Return (x, y) of the center of cell containing provided text 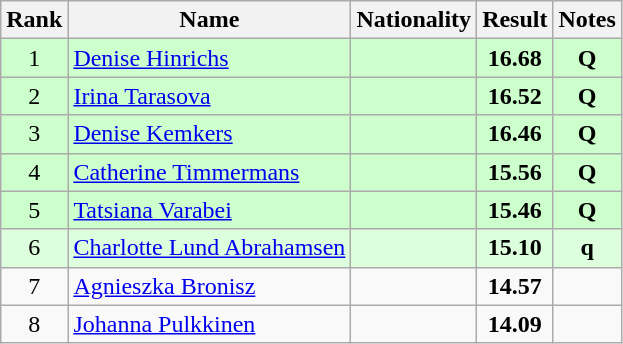
16.46 (515, 134)
Catherine Timmermans (210, 172)
Tatsiana Varabei (210, 210)
Irina Tarasova (210, 96)
8 (34, 324)
5 (34, 210)
15.10 (515, 248)
Name (210, 20)
Charlotte Lund Abrahamsen (210, 248)
Denise Kemkers (210, 134)
Denise Hinrichs (210, 58)
16.52 (515, 96)
15.46 (515, 210)
16.68 (515, 58)
1 (34, 58)
3 (34, 134)
14.09 (515, 324)
Result (515, 20)
6 (34, 248)
4 (34, 172)
Notes (587, 20)
q (587, 248)
15.56 (515, 172)
Johanna Pulkkinen (210, 324)
7 (34, 286)
Agnieszka Bronisz (210, 286)
2 (34, 96)
14.57 (515, 286)
Rank (34, 20)
Nationality (414, 20)
